Provide the (x, y) coordinate of the cell's center where the given text is located.  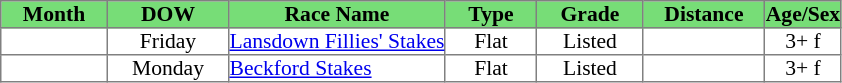
Race Name (337, 14)
Distance (704, 14)
Type (491, 14)
Beckford Stakes (337, 68)
Month (54, 14)
Grade (590, 14)
Lansdown Fillies' Stakes (337, 42)
Age/Sex (803, 14)
Friday (168, 42)
DOW (168, 14)
Monday (168, 68)
